Output the [X, Y] coordinate of the center of the cell containing the given text.  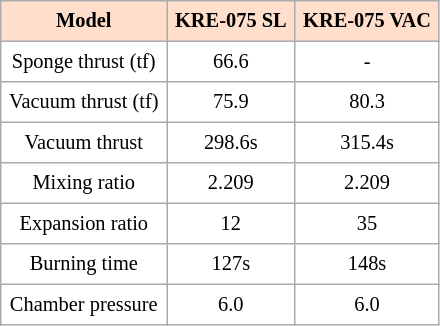
12 [231, 223]
Model [84, 20]
148s [367, 263]
Mixing ratio [84, 182]
315.4s [367, 142]
298.6s [231, 142]
66.6 [231, 61]
Chamber pressure [84, 304]
Expansion ratio [84, 223]
- [367, 61]
KRE-075 VAC [367, 20]
35 [367, 223]
75.9 [231, 101]
Vacuum thrust [84, 142]
KRE-075 SL [231, 20]
Vacuum thrust (tf) [84, 101]
Sponge thrust (tf) [84, 61]
Burning time [84, 263]
80.3 [367, 101]
127s [231, 263]
